Provide the (x, y) coordinate of the cell's center where the given text is located.  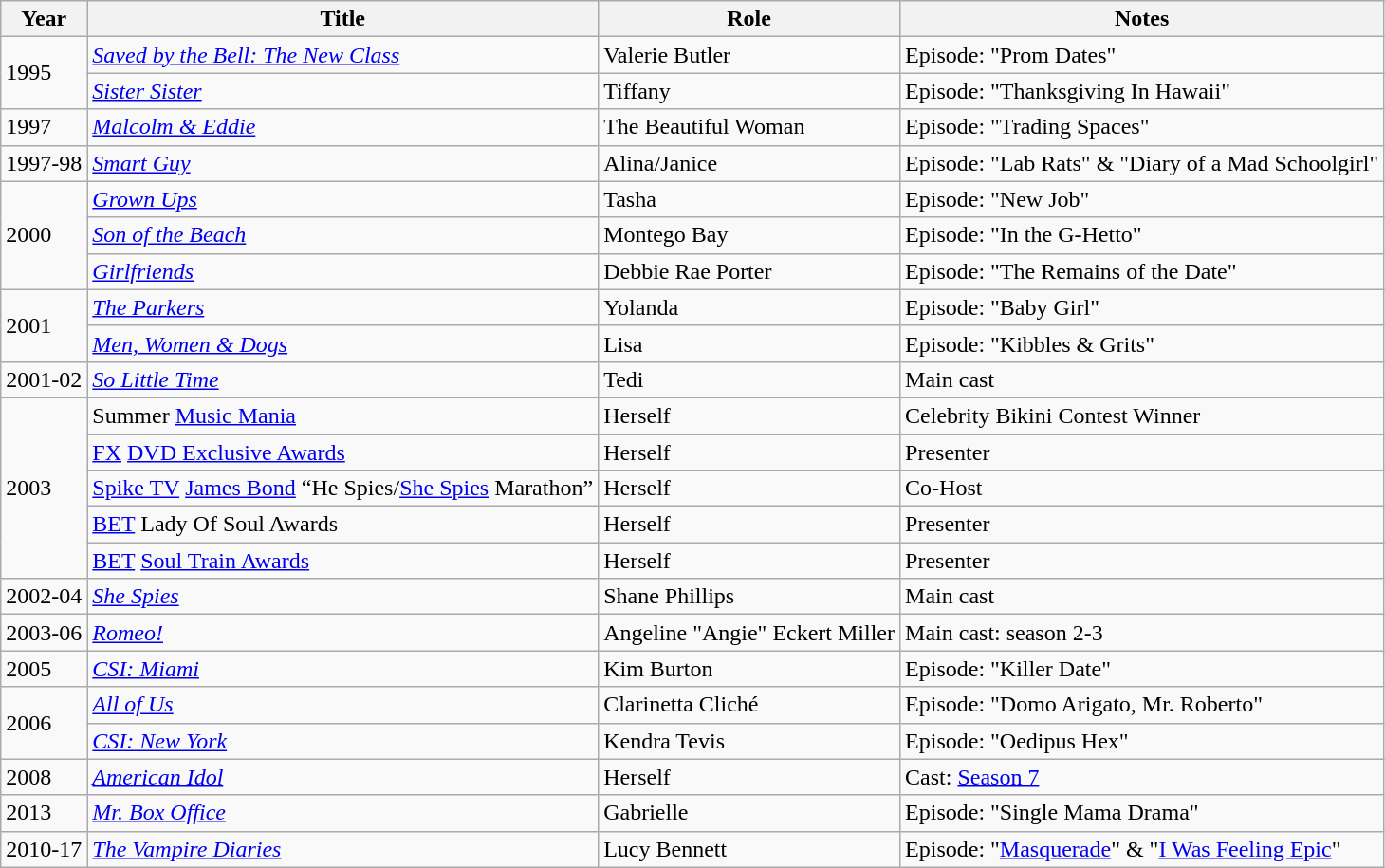
Episode: "In the G-Hetto" (1142, 235)
BET Soul Train Awards (343, 561)
Lisa (749, 343)
The Parkers (343, 307)
Spike TV James Bond “He Spies/She Spies Marathon” (343, 489)
Smart Guy (343, 163)
Episode: "Prom Dates" (1142, 55)
1997-98 (44, 163)
Tedi (749, 379)
Gabrielle (749, 813)
The Beautiful Woman (749, 127)
2008 (44, 777)
The Vampire Diaries (343, 849)
2000 (44, 235)
Episode: "Masquerade" & "I Was Feeling Epic" (1142, 849)
Episode: "Kibbles & Grits" (1142, 343)
Malcolm & Eddie (343, 127)
Son of the Beach (343, 235)
Kendra Tevis (749, 741)
Episode: "The Remains of the Date" (1142, 271)
1995 (44, 73)
Episode: "Single Mama Drama" (1142, 813)
Mr. Box Office (343, 813)
Episode: "Trading Spaces" (1142, 127)
Cast: Season 7 (1142, 777)
So Little Time (343, 379)
Yolanda (749, 307)
Alina/Janice (749, 163)
Shane Phillips (749, 597)
Title (343, 19)
Angeline "Angie" Eckert Miller (749, 633)
Clarinetta Cliché (749, 705)
Lucy Bennett (749, 849)
FX DVD Exclusive Awards (343, 452)
Episode: "Killer Date" (1142, 669)
Celebrity Bikini Contest Winner (1142, 416)
Year (44, 19)
2010-17 (44, 849)
Debbie Rae Porter (749, 271)
2005 (44, 669)
Episode: "Baby Girl" (1142, 307)
Episode: "New Job" (1142, 199)
Tasha (749, 199)
Girlfriends (343, 271)
Episode: "Oedipus Hex" (1142, 741)
Role (749, 19)
2003-06 (44, 633)
Men, Women & Dogs (343, 343)
Notes (1142, 19)
She Spies (343, 597)
2001-02 (44, 379)
CSI: Miami (343, 669)
Episode: "Lab Rats" & "Diary of a Mad Schoolgirl" (1142, 163)
Sister Sister (343, 91)
Main cast: season 2-3 (1142, 633)
2003 (44, 488)
Montego Bay (749, 235)
2006 (44, 723)
2013 (44, 813)
Kim Burton (749, 669)
2002-04 (44, 597)
BET Lady Of Soul Awards (343, 525)
Episode: "Thanksgiving In Hawaii" (1142, 91)
All of Us (343, 705)
Summer Music Mania (343, 416)
Saved by the Bell: The New Class (343, 55)
Valerie Butler (749, 55)
Grown Ups (343, 199)
CSI: New York (343, 741)
Romeo! (343, 633)
American Idol (343, 777)
1997 (44, 127)
Co-Host (1142, 489)
Tiffany (749, 91)
2001 (44, 325)
Episode: "Domo Arigato, Mr. Roberto" (1142, 705)
